Output the [X, Y] coordinate of the center of the cell containing the given text.  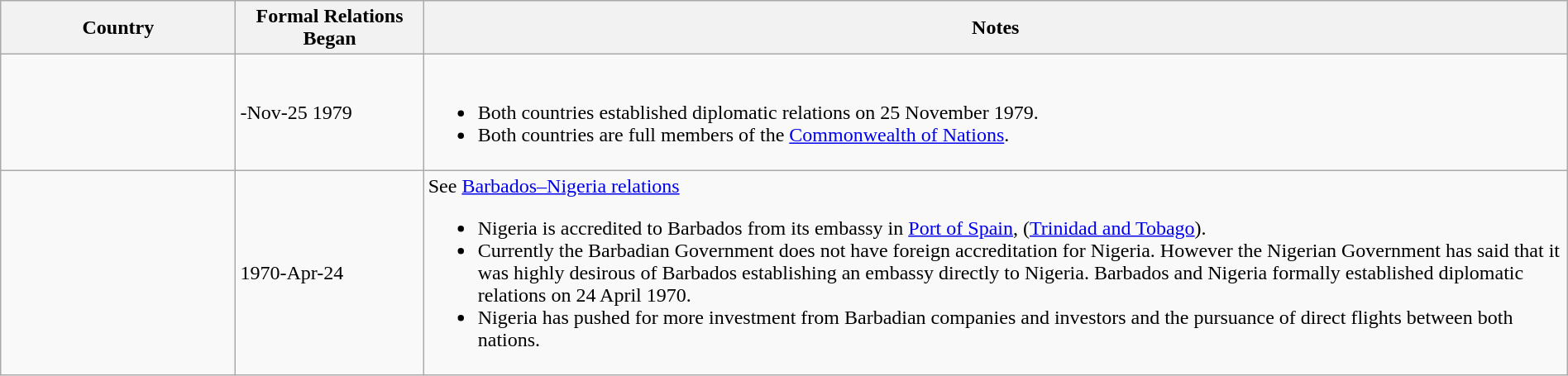
-Nov-25 1979 [329, 112]
Formal Relations Began [329, 28]
Notes [996, 28]
Both countries established diplomatic relations on 25 November 1979.Both countries are full members of the Commonwealth of Nations. [996, 112]
Country [118, 28]
1970-Apr-24 [329, 273]
